Identify which cell holds the provided text, then report its [x, y] central coordinate. 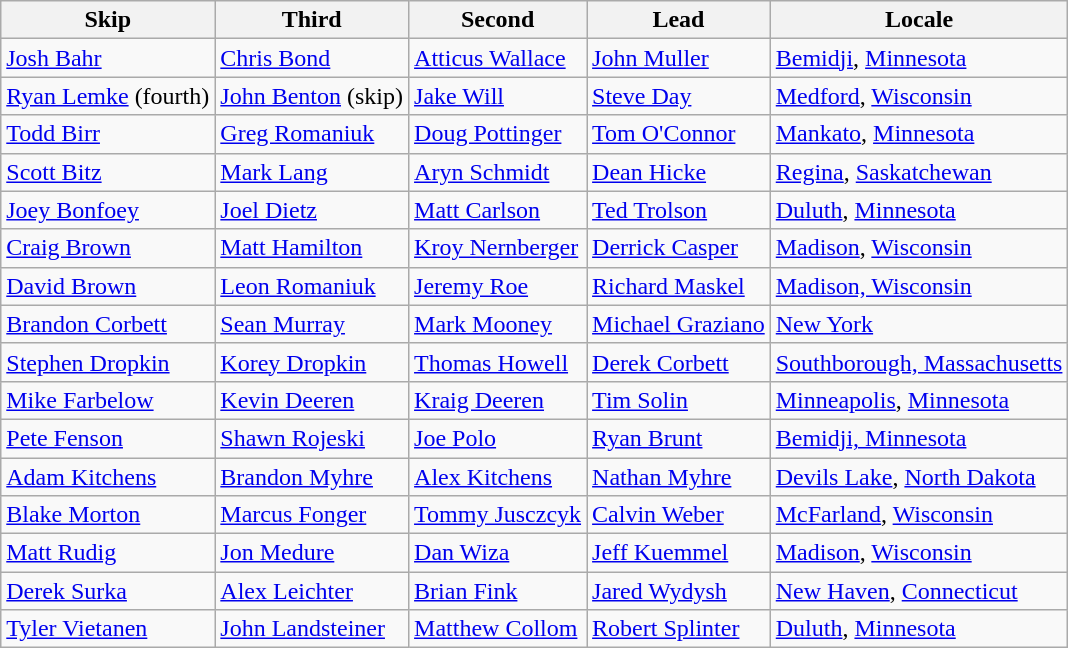
Southborough, Massachusetts [919, 362]
Aryn Schmidt [498, 172]
Michael Graziano [679, 324]
Adam Kitchens [108, 477]
Marcus Fonger [312, 515]
Joey Bonfoey [108, 210]
Josh Bahr [108, 58]
Chris Bond [312, 58]
Mike Farbelow [108, 400]
Tim Solin [679, 400]
Calvin Weber [679, 515]
Matt Carlson [498, 210]
Joel Dietz [312, 210]
Todd Birr [108, 134]
Mark Lang [312, 172]
Jared Wydysh [679, 591]
Steve Day [679, 96]
Brandon Myhre [312, 477]
Nathan Myhre [679, 477]
Leon Romaniuk [312, 286]
Jeff Kuemmel [679, 553]
Derrick Casper [679, 248]
Medford, Wisconsin [919, 96]
Joe Polo [498, 438]
Kraig Deeren [498, 400]
Jeremy Roe [498, 286]
Stephen Dropkin [108, 362]
New Haven, Connecticut [919, 591]
Sean Murray [312, 324]
Jake Will [498, 96]
Kroy Nernberger [498, 248]
Tyler Vietanen [108, 629]
Derek Corbett [679, 362]
Doug Pottinger [498, 134]
Mankato, Minnesota [919, 134]
Matt Rudig [108, 553]
John Benton (skip) [312, 96]
Korey Dropkin [312, 362]
Brandon Corbett [108, 324]
Skip [108, 20]
Regina, Saskatchewan [919, 172]
David Brown [108, 286]
Devils Lake, North Dakota [919, 477]
Blake Morton [108, 515]
Jon Medure [312, 553]
Lead [679, 20]
Ryan Lemke (fourth) [108, 96]
Craig Brown [108, 248]
Ryan Brunt [679, 438]
Richard Maskel [679, 286]
Tom O'Connor [679, 134]
Derek Surka [108, 591]
Shawn Rojeski [312, 438]
New York [919, 324]
Locale [919, 20]
John Muller [679, 58]
Greg Romaniuk [312, 134]
Third [312, 20]
Alex Leichter [312, 591]
Matt Hamilton [312, 248]
Kevin Deeren [312, 400]
Mark Mooney [498, 324]
McFarland, Wisconsin [919, 515]
Thomas Howell [498, 362]
Dean Hicke [679, 172]
Ted Trolson [679, 210]
Scott Bitz [108, 172]
Dan Wiza [498, 553]
Robert Splinter [679, 629]
Second [498, 20]
Pete Fenson [108, 438]
Brian Fink [498, 591]
Matthew Collom [498, 629]
Tommy Jusczcyk [498, 515]
Alex Kitchens [498, 477]
John Landsteiner [312, 629]
Minneapolis, Minnesota [919, 400]
Atticus Wallace [498, 58]
